For the text-containing cell, return its midpoint in [X, Y] coordinate format. 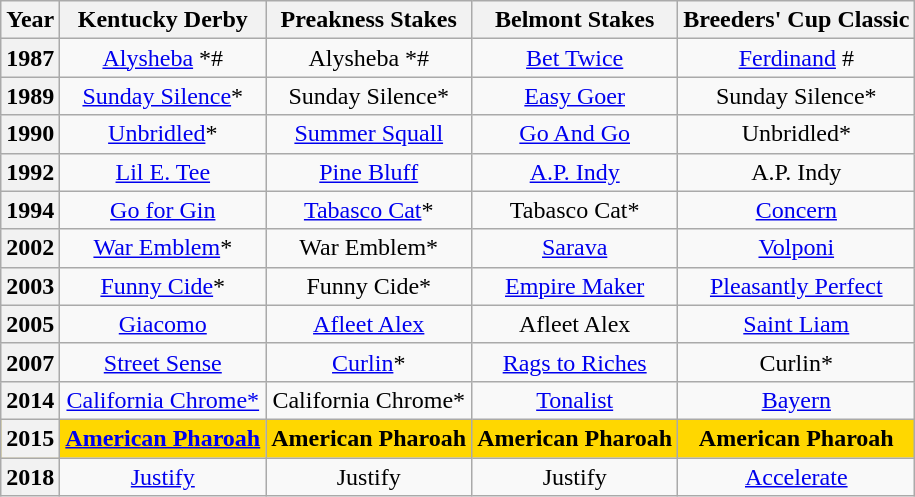
Empire Maker [575, 286]
Summer Squall [369, 134]
Pleasantly Perfect [796, 286]
Giacomo [163, 324]
2007 [30, 362]
2005 [30, 324]
Saint Liam [796, 324]
Concern [796, 210]
Rags to Riches [575, 362]
Preakness Stakes [369, 20]
1990 [30, 134]
Go And Go [575, 134]
Breeders' Cup Classic [796, 20]
Year [30, 20]
Easy Goer [575, 96]
Belmont Stakes [575, 20]
1994 [30, 210]
Volponi [796, 248]
Bayern [796, 400]
Lil E. Tee [163, 172]
2014 [30, 400]
1989 [30, 96]
Sarava [575, 248]
Kentucky Derby [163, 20]
Pine Bluff [369, 172]
Accelerate [796, 477]
2015 [30, 438]
2002 [30, 248]
Tonalist [575, 400]
Ferdinand # [796, 58]
2018 [30, 477]
1987 [30, 58]
Bet Twice [575, 58]
Street Sense [163, 362]
2003 [30, 286]
1992 [30, 172]
Go for Gin [163, 210]
